Capture the cell that displays the provided text and extract its [X, Y] central coordinate. 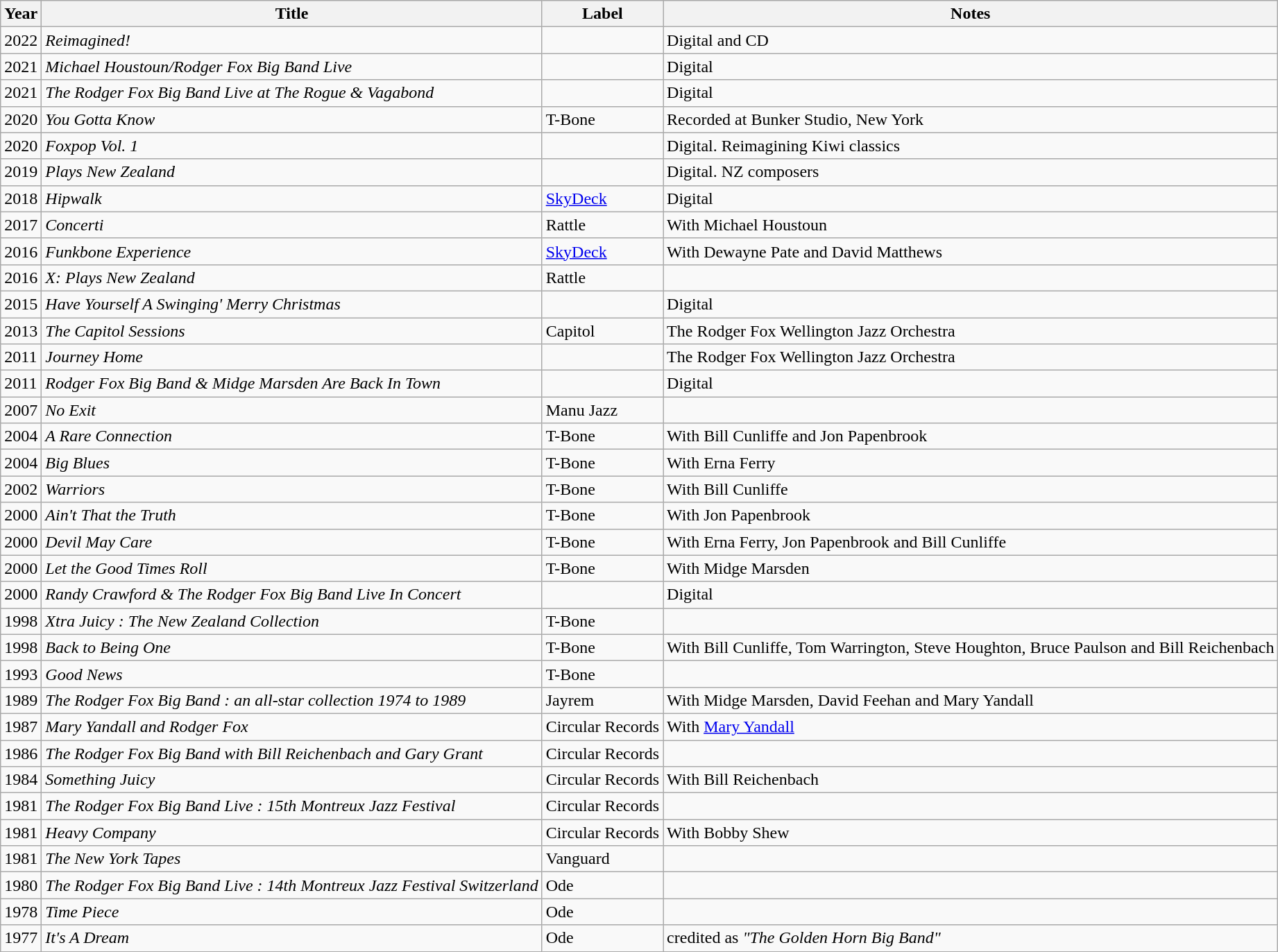
1986 [21, 753]
Have Yourself A Swinging' Merry Christmas [291, 304]
2002 [21, 489]
Back to Being One [291, 647]
The New York Tapes [291, 859]
Digital. NZ composers [971, 172]
Concerti [291, 225]
1980 [21, 885]
Hipwalk [291, 198]
2007 [21, 410]
Heavy Company [291, 833]
With Erna Ferry, Jon Papenbrook and Bill Cunliffe [971, 542]
With Bill Cunliffe [971, 489]
2013 [21, 331]
With Bill Cunliffe and Jon Papenbrook [971, 436]
2022 [21, 40]
Reimagined! [291, 40]
X: Plays New Zealand [291, 278]
The Rodger Fox Big Band Live : 14th Montreux Jazz Festival Switzerland [291, 885]
No Exit [291, 410]
The Rodger Fox Big Band with Bill Reichenbach and Gary Grant [291, 753]
With Bill Reichenbach [971, 780]
The Capitol Sessions [291, 331]
Notes [971, 14]
You Gotta Know [291, 119]
Digital and CD [971, 40]
Rodger Fox Big Band & Midge Marsden Are Back In Town [291, 384]
Something Juicy [291, 780]
1977 [21, 938]
Recorded at Bunker Studio, New York [971, 119]
Let the Good Times Roll [291, 568]
With Mary Yandall [971, 726]
Year [21, 14]
With Midge Marsden, David Feehan and Mary Yandall [971, 700]
2017 [21, 225]
Good News [291, 674]
Manu Jazz [602, 410]
credited as "The Golden Horn Big Band" [971, 938]
Jayrem [602, 700]
Vanguard [602, 859]
With Michael Houstoun [971, 225]
Title [291, 14]
The Rodger Fox Big Band : an all-star collection 1974 to 1989 [291, 700]
With Erna Ferry [971, 463]
Randy Crawford & The Rodger Fox Big Band Live In Concert [291, 595]
Label [602, 14]
2018 [21, 198]
Michael Houstoun/Rodger Fox Big Band Live [291, 67]
1984 [21, 780]
1978 [21, 912]
With Bobby Shew [971, 833]
Journey Home [291, 357]
The Rodger Fox Big Band Live at The Rogue & Vagabond [291, 93]
Xtra Juicy : The New Zealand Collection [291, 621]
2015 [21, 304]
Devil May Care [291, 542]
Funkbone Experience [291, 251]
1989 [21, 700]
Big Blues [291, 463]
1987 [21, 726]
Digital. Reimagining Kiwi classics [971, 146]
With Jon Papenbrook [971, 516]
1993 [21, 674]
Capitol [602, 331]
Warriors [291, 489]
The Rodger Fox Big Band Live : 15th Montreux Jazz Festival [291, 806]
Mary Yandall and Rodger Fox [291, 726]
Plays New Zealand [291, 172]
With Midge Marsden [971, 568]
With Bill Cunliffe, Tom Warrington, Steve Houghton, Bruce Paulson and Bill Reichenbach [971, 647]
Time Piece [291, 912]
Foxpop Vol. 1 [291, 146]
With Dewayne Pate and David Matthews [971, 251]
2019 [21, 172]
Ain't That the Truth [291, 516]
It's A Dream [291, 938]
A Rare Connection [291, 436]
